Return (X, Y) of the center of cell containing provided text 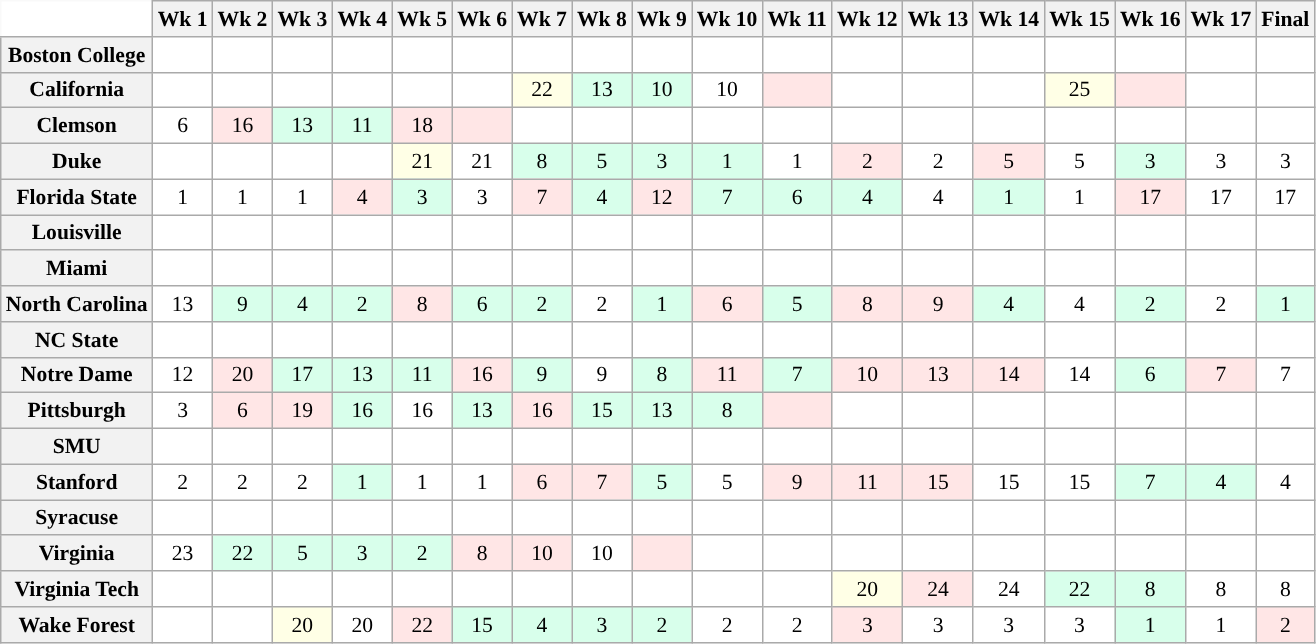
19 (302, 411)
NC State (77, 340)
Miami (77, 269)
23 (183, 554)
Wk 8 (602, 19)
Final (1285, 19)
Wk 10 (728, 19)
Wk 7 (542, 19)
Wk 13 (938, 19)
Syracuse (77, 518)
Wk 11 (797, 19)
Wk 15 (1080, 19)
Wk 12 (868, 19)
North Carolina (77, 304)
Wk 4 (362, 19)
Wk 16 (1150, 19)
Stanford (77, 482)
Clemson (77, 126)
Wk 1 (183, 19)
Wk 6 (482, 19)
Boston College (77, 55)
Notre Dame (77, 375)
Wk 3 (302, 19)
18 (422, 126)
Pittsburgh (77, 411)
Louisville (77, 233)
Duke (77, 162)
Virginia Tech (77, 589)
Wake Forest (77, 625)
Wk 17 (1222, 19)
25 (1080, 90)
California (77, 90)
Wk 9 (662, 19)
Wk 5 (422, 19)
Virginia (77, 554)
Florida State (77, 197)
Wk 2 (243, 19)
Wk 14 (1008, 19)
SMU (77, 447)
